Pinpoint the cell where the given text exists, returning its [x, y] midpoint coordinate. 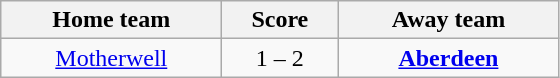
Home team [112, 20]
Away team [448, 20]
Aberdeen [448, 58]
1 – 2 [280, 58]
Motherwell [112, 58]
Score [280, 20]
